Find where the given text appears and provide that cell's center as (X, Y) coordinate. 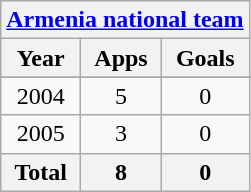
Total (41, 172)
2004 (41, 96)
Year (41, 58)
Armenia national team (125, 20)
Apps (122, 58)
2005 (41, 134)
8 (122, 172)
3 (122, 134)
Goals (205, 58)
5 (122, 96)
